From the cell containing the given text, extract its center point as (X, Y) coordinate. 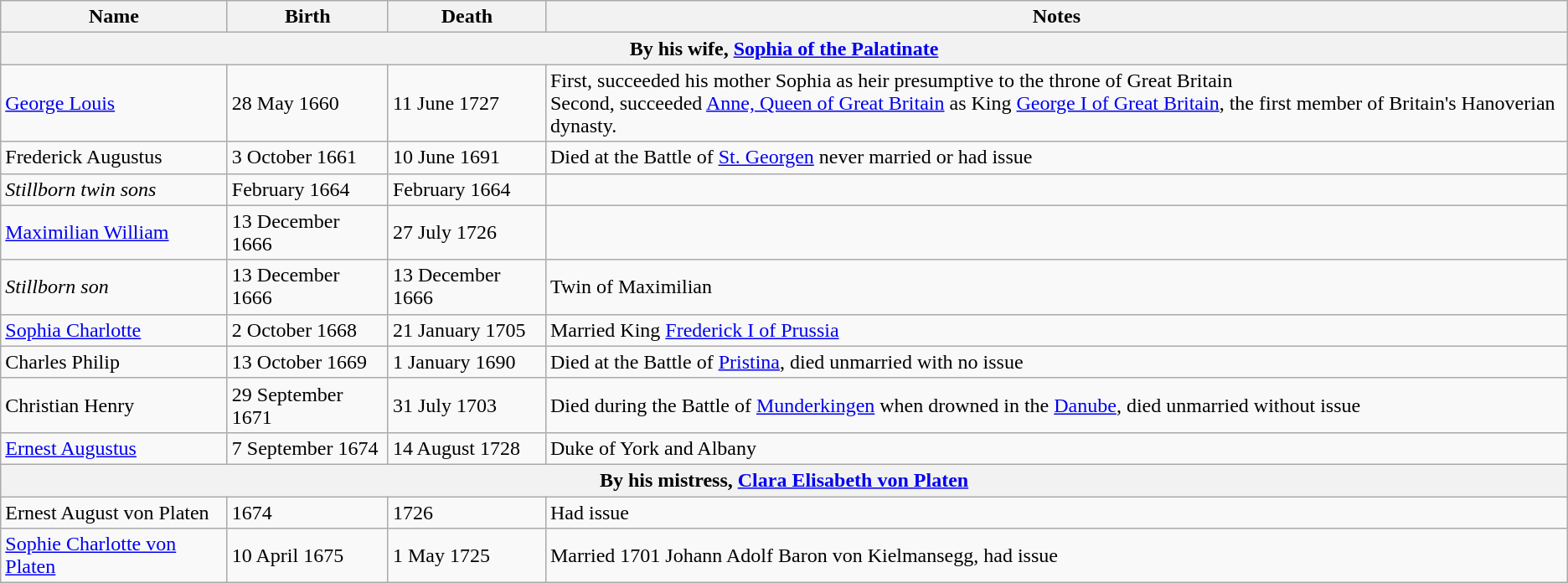
By his wife, Sophia of the Palatinate (784, 49)
Married 1701 Johann Adolf Baron von Kielmansegg, had issue (1056, 556)
21 January 1705 (467, 330)
Sophia Charlotte (114, 330)
1 January 1690 (467, 362)
14 August 1728 (467, 448)
11 June 1727 (467, 103)
1 May 1725 (467, 556)
Birth (307, 17)
Twin of Maximilian (1056, 286)
Ernest Augustus (114, 448)
Died at the Battle of St. Georgen never married or had issue (1056, 157)
Christian Henry (114, 405)
10 April 1675 (307, 556)
31 July 1703 (467, 405)
Married King Frederick I of Prussia (1056, 330)
1674 (307, 512)
Name (114, 17)
27 July 1726 (467, 233)
Death (467, 17)
Died at the Battle of Pristina, died unmarried with no issue (1056, 362)
Sophie Charlotte von Platen (114, 556)
Ernest August von Platen (114, 512)
Maximilian William (114, 233)
Had issue (1056, 512)
Died during the Battle of Munderkingen when drowned in the Danube, died unmarried without issue (1056, 405)
13 October 1669 (307, 362)
7 September 1674 (307, 448)
Frederick Augustus (114, 157)
Stillborn twin sons (114, 189)
29 September 1671 (307, 405)
1726 (467, 512)
Stillborn son (114, 286)
Duke of York and Albany (1056, 448)
Notes (1056, 17)
10 June 1691 (467, 157)
3 October 1661 (307, 157)
George Louis (114, 103)
Charles Philip (114, 362)
28 May 1660 (307, 103)
By his mistress, Clara Elisabeth von Platen (784, 480)
2 October 1668 (307, 330)
